Detect which cell encompasses the target text, then output its [X, Y] center coordinate. 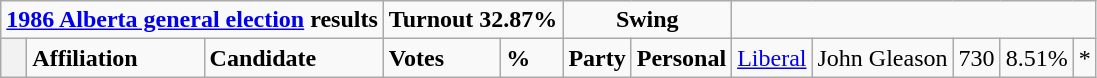
Affiliation [116, 58]
8.51% [1036, 58]
Turnout 32.87% [473, 20]
John Gleason [882, 58]
Candidate [294, 58]
Liberal [772, 58]
1986 Alberta general election results [192, 20]
Party [597, 58]
Votes [442, 58]
% [532, 58]
730 [976, 58]
* [1084, 58]
Personal [681, 58]
Swing [648, 20]
